Identify which cell holds the provided text, then report its (X, Y) central coordinate. 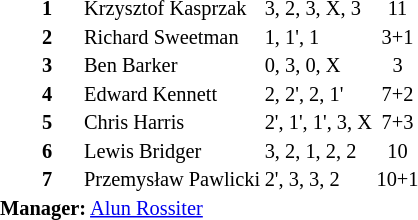
5 (60, 124)
Ben Barker (172, 66)
Richard Sweetman (172, 38)
2', 3, 3, 2 (318, 180)
Lewis Bridger (172, 152)
Edward Kennett (172, 94)
2', 1', 1', 3, X (318, 124)
6 (60, 152)
3, 2, 1, 2, 2 (318, 152)
Chris Harris (172, 124)
2 (60, 38)
0, 3, 0, X (318, 66)
2, 2', 2, 1' (318, 94)
3 (60, 66)
1, 1', 1 (318, 38)
4 (60, 94)
Przemysław Pawlicki (172, 180)
7 (60, 180)
